Determine the (x, y) coordinate at the center of the cell enclosing the given text.  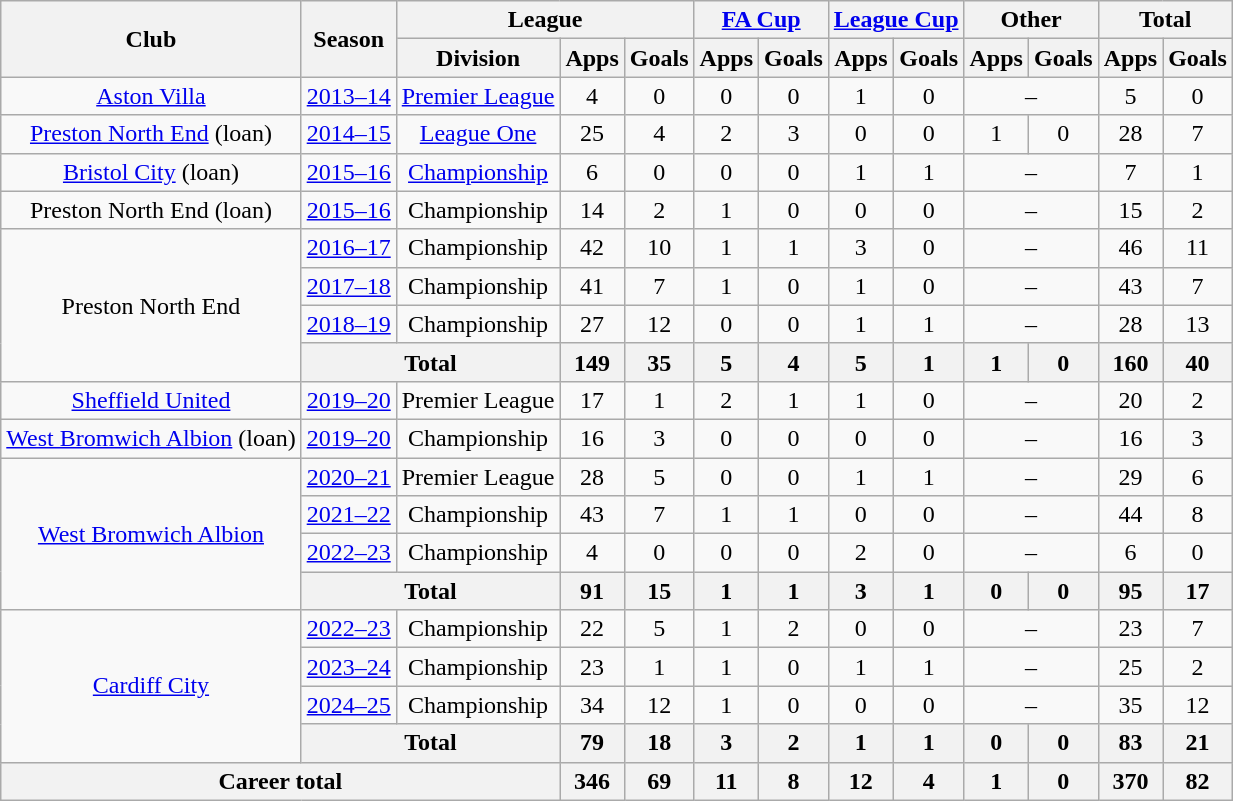
21 (1198, 743)
29 (1130, 477)
44 (1130, 515)
2013–14 (348, 96)
Season (348, 39)
14 (592, 210)
91 (592, 591)
40 (1198, 362)
League (545, 20)
2020–21 (348, 477)
13 (1198, 324)
41 (592, 286)
22 (592, 629)
18 (659, 743)
2024–25 (348, 705)
149 (592, 362)
2016–17 (348, 248)
Aston Villa (151, 96)
FA Cup (761, 20)
346 (592, 781)
370 (1130, 781)
34 (592, 705)
27 (592, 324)
82 (1198, 781)
League One (478, 134)
League Cup (896, 20)
20 (1130, 400)
83 (1130, 743)
2017–18 (348, 286)
Club (151, 39)
10 (659, 248)
2023–24 (348, 667)
79 (592, 743)
160 (1130, 362)
Preston North End (151, 305)
West Bromwich Albion (loan) (151, 438)
2021–22 (348, 515)
Bristol City (loan) (151, 172)
42 (592, 248)
2014–15 (348, 134)
Sheffield United (151, 400)
Career total (280, 781)
95 (1130, 591)
Division (478, 58)
46 (1130, 248)
Cardiff City (151, 686)
69 (659, 781)
Other (1031, 20)
West Bromwich Albion (151, 534)
2018–19 (348, 324)
